Provide the (X, Y) coordinate of the cell's center where the given text is located.  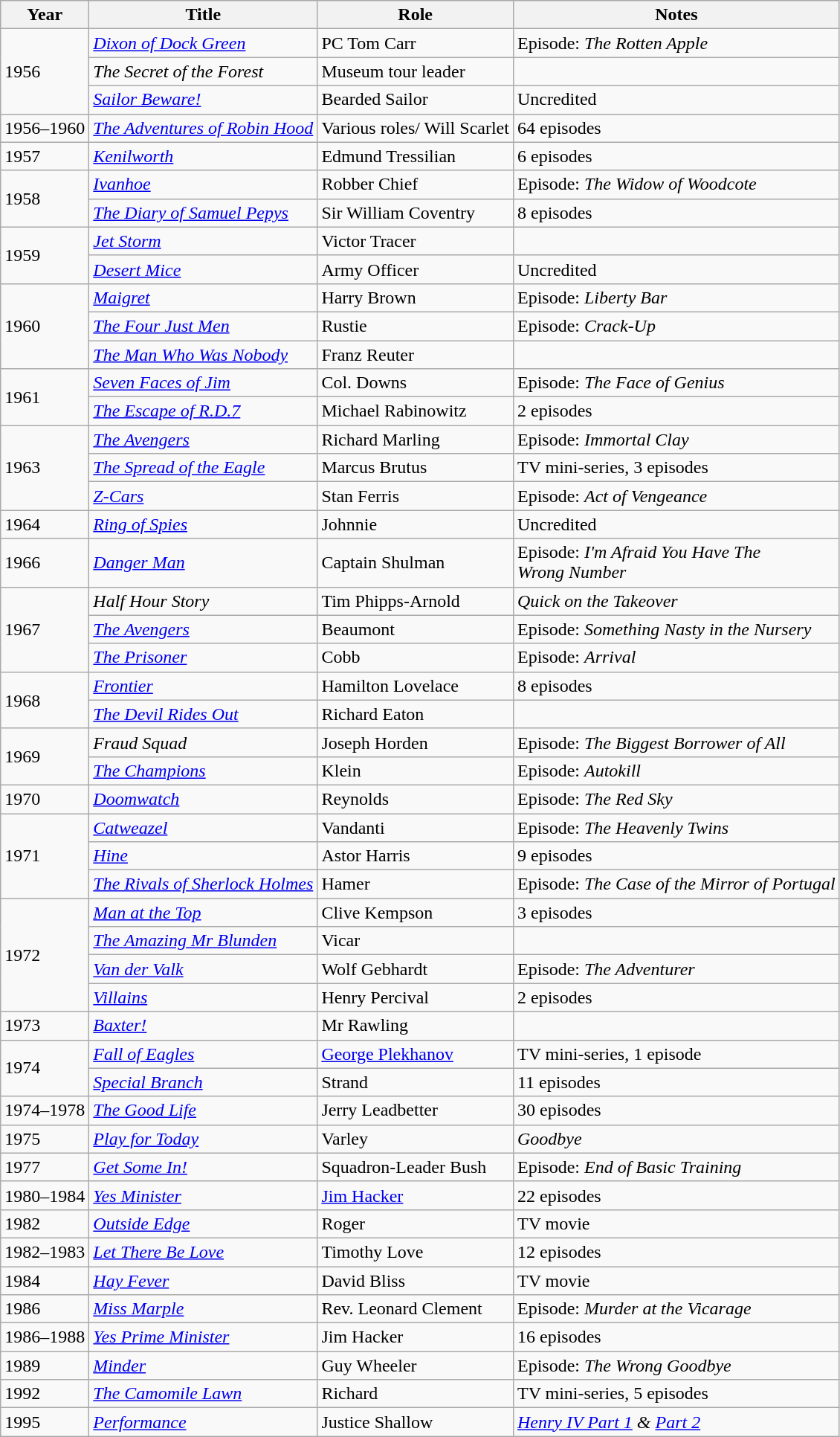
Outside Edge (204, 1224)
Goodbye (676, 1139)
1959 (45, 255)
Roger (416, 1224)
6 episodes (676, 156)
Vandanti (416, 828)
Museum tour leader (416, 71)
Ivanhoe (204, 184)
Rustie (416, 326)
Episode: Murder at the Vicarage (676, 1309)
Col. Downs (416, 383)
1986–1988 (45, 1337)
Half Hour Story (204, 601)
Episode: The Biggest Borrower of All (676, 742)
Richard Eaton (416, 714)
Van der Valk (204, 969)
1974–1978 (45, 1110)
Episode: The Adventurer (676, 969)
1984 (45, 1280)
1992 (45, 1394)
Hine (204, 856)
Fall of Eagles (204, 1054)
1964 (45, 524)
The Diary of Samuel Pepys (204, 213)
12 episodes (676, 1252)
The Four Just Men (204, 326)
1982–1983 (45, 1252)
Episode: The Face of Genius (676, 383)
The Good Life (204, 1110)
1970 (45, 799)
1961 (45, 397)
Vicar (416, 941)
Episode: The Heavenly Twins (676, 828)
Episode: Autokill (676, 771)
1960 (45, 326)
Army Officer (416, 269)
9 episodes (676, 856)
Episode: Crack-Up (676, 326)
16 episodes (676, 1337)
Hamer (416, 884)
Yes Prime Minister (204, 1337)
The Rivals of Sherlock Holmes (204, 884)
Episode: The Widow of Woodcote (676, 184)
Johnnie (416, 524)
Episode: The Red Sky (676, 799)
Strand (416, 1082)
The Amazing Mr Blunden (204, 941)
Sailor Beware! (204, 100)
1966 (45, 562)
Role (416, 15)
Franz Reuter (416, 355)
Edmund Tressilian (416, 156)
George Plekhanov (416, 1054)
Get Some In! (204, 1167)
Episode: Immortal Clay (676, 440)
The Camomile Lawn (204, 1394)
Danger Man (204, 562)
Jerry Leadbetter (416, 1110)
TV mini-series, 5 episodes (676, 1394)
Fraud Squad (204, 742)
Henry IV Part 1 & Part 2 (676, 1422)
Episode: The Wrong Goodbye (676, 1366)
PC Tom Carr (416, 43)
1989 (45, 1366)
Harry Brown (416, 298)
Beaumont (416, 629)
Year (45, 15)
Notes (676, 15)
11 episodes (676, 1082)
Let There Be Love (204, 1252)
Hamilton Lovelace (416, 686)
Varley (416, 1139)
1969 (45, 756)
Rev. Leonard Clement (416, 1309)
1956–1960 (45, 128)
Robber Chief (416, 184)
David Bliss (416, 1280)
Special Branch (204, 1082)
Richard Marling (416, 440)
22 episodes (676, 1195)
Bearded Sailor (416, 100)
Henry Percival (416, 997)
Episode: The Rotten Apple (676, 43)
Yes Minister (204, 1195)
TV mini-series, 1 episode (676, 1054)
Victor Tracer (416, 241)
The Secret of the Forest (204, 71)
1972 (45, 955)
1986 (45, 1309)
Baxter! (204, 1026)
Cobb (416, 658)
Various roles/ Will Scarlet (416, 128)
Play for Today (204, 1139)
Ring of Spies (204, 524)
Hay Fever (204, 1280)
Title (204, 15)
1968 (45, 700)
Episode: Something Nasty in the Nursery (676, 629)
Man at the Top (204, 913)
Performance (204, 1422)
The Escape of R.D.7 (204, 411)
Stan Ferris (416, 496)
Kenilworth (204, 156)
1958 (45, 199)
Captain Shulman (416, 562)
64 episodes (676, 128)
1980–1984 (45, 1195)
Desert Mice (204, 269)
The Devil Rides Out (204, 714)
Tim Phipps-Arnold (416, 601)
Catweazel (204, 828)
1977 (45, 1167)
Squadron-Leader Bush (416, 1167)
1956 (45, 71)
1971 (45, 856)
Seven Faces of Jim (204, 383)
Mr Rawling (416, 1026)
Marcus Brutus (416, 468)
Reynolds (416, 799)
1982 (45, 1224)
Wolf Gebhardt (416, 969)
1975 (45, 1139)
30 episodes (676, 1110)
Episode: End of Basic Training (676, 1167)
3 episodes (676, 913)
TV mini-series, 3 episodes (676, 468)
Villains (204, 997)
Doomwatch (204, 799)
Richard (416, 1394)
Quick on the Takeover (676, 601)
The Adventures of Robin Hood (204, 128)
Minder (204, 1366)
The Man Who Was Nobody (204, 355)
Guy Wheeler (416, 1366)
Episode: The Case of the Mirror of Portugal (676, 884)
1974 (45, 1068)
1995 (45, 1422)
Sir William Coventry (416, 213)
Clive Kempson (416, 913)
1963 (45, 468)
1957 (45, 156)
Michael Rabinowitz (416, 411)
Joseph Horden (416, 742)
Maigret (204, 298)
Episode: I'm Afraid You Have TheWrong Number (676, 562)
Timothy Love (416, 1252)
Episode: Liberty Bar (676, 298)
Astor Harris (416, 856)
Episode: Arrival (676, 658)
1967 (45, 629)
Jet Storm (204, 241)
Z-Cars (204, 496)
Dixon of Dock Green (204, 43)
Frontier (204, 686)
Episode: Act of Vengeance (676, 496)
The Prisoner (204, 658)
Justice Shallow (416, 1422)
The Spread of the Eagle (204, 468)
1973 (45, 1026)
The Champions (204, 771)
Klein (416, 771)
Miss Marple (204, 1309)
